Locate the cell with the specified text and output its (X, Y) center coordinate. 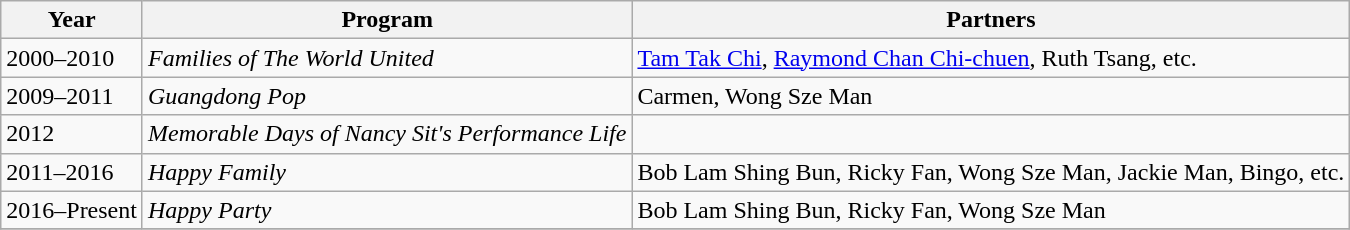
Guangdong Pop (386, 96)
2009–2011 (72, 96)
2000–2010 (72, 58)
Partners (991, 20)
Happy Party (386, 210)
Bob Lam Shing Bun, Ricky Fan, Wong Sze Man (991, 210)
Tam Tak Chi, Raymond Chan Chi-chuen, Ruth Tsang, etc. (991, 58)
2011–2016 (72, 172)
Carmen, Wong Sze Man (991, 96)
Families of The World United (386, 58)
2012 (72, 134)
Year (72, 20)
Memorable Days of Nancy Sit's Performance Life (386, 134)
Bob Lam Shing Bun, Ricky Fan, Wong Sze Man, Jackie Man, Bingo, etc. (991, 172)
Happy Family (386, 172)
2016–Present (72, 210)
Program (386, 20)
